Pinpoint the cell where the given text exists, returning its (x, y) midpoint coordinate. 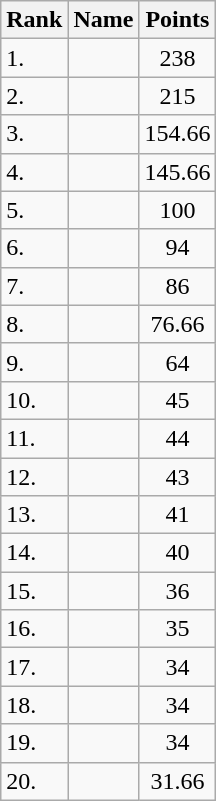
43 (178, 477)
12. (34, 477)
238 (178, 58)
17. (34, 667)
76.66 (178, 324)
100 (178, 210)
Name (104, 20)
41 (178, 515)
19. (34, 743)
94 (178, 248)
18. (34, 705)
6. (34, 248)
10. (34, 400)
36 (178, 591)
20. (34, 781)
15. (34, 591)
7. (34, 286)
8. (34, 324)
16. (34, 629)
40 (178, 553)
35 (178, 629)
4. (34, 172)
1. (34, 58)
2. (34, 96)
31.66 (178, 781)
Points (178, 20)
44 (178, 438)
11. (34, 438)
86 (178, 286)
14. (34, 553)
154.66 (178, 134)
45 (178, 400)
5. (34, 210)
3. (34, 134)
13. (34, 515)
Rank (34, 20)
9. (34, 362)
145.66 (178, 172)
64 (178, 362)
215 (178, 96)
